Output the (x, y) coordinate of the center of the cell containing the given text.  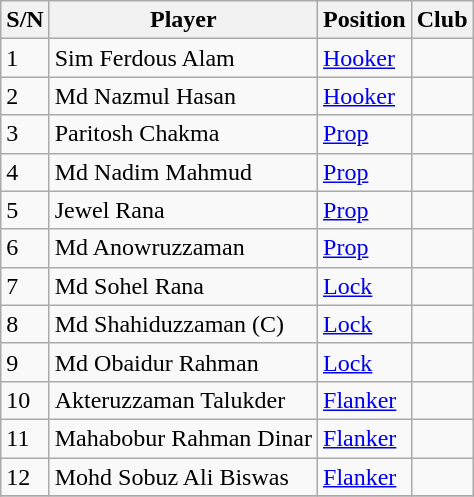
2 (25, 96)
11 (25, 438)
Md Obaidur Rahman (183, 362)
Md Nazmul Hasan (183, 96)
S/N (25, 20)
Md Nadim Mahmud (183, 172)
Jewel Rana (183, 210)
9 (25, 362)
3 (25, 134)
Md Anowruzzaman (183, 248)
8 (25, 324)
Md Sohel Rana (183, 286)
Mahabobur Rahman Dinar (183, 438)
1 (25, 58)
Player (183, 20)
Position (365, 20)
12 (25, 477)
5 (25, 210)
Club (442, 20)
Sim Ferdous Alam (183, 58)
Mohd Sobuz Ali Biswas (183, 477)
6 (25, 248)
7 (25, 286)
Paritosh Chakma (183, 134)
10 (25, 400)
4 (25, 172)
Akteruzzaman Talukder (183, 400)
Md Shahiduzzaman (C) (183, 324)
